Extract the (X, Y) coordinate from the center of the cell holding the provided text.  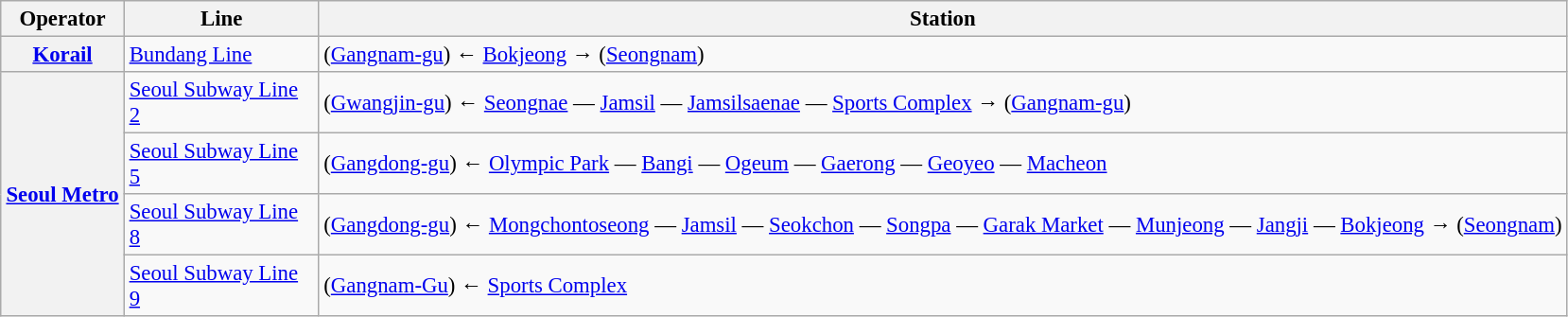
(Gangnam-gu) ← Bokjeong → (Seongnam) (943, 55)
Seoul Metro (62, 194)
Seoul Subway Line 2 (221, 102)
(Gangdong-gu) ← Mongchontoseong — Jamsil — Seokchon — Songpa — Garak Market — Munjeong — Jangji — Bokjeong → (Seongnam) (943, 225)
Bundang Line (221, 55)
Seoul Subway Line 9 (221, 286)
(Gangnam-Gu) ← Sports Complex (943, 286)
Seoul Subway Line 5 (221, 165)
(Gangdong-gu) ← Olympic Park — Bangi — Ogeum — Gaerong — Geoyeo — Macheon (943, 165)
(Gwangjin-gu) ← Seongnae — Jamsil — Jamsilsaenae — Sports Complex → (Gangnam-gu) (943, 102)
Operator (62, 19)
Line (221, 19)
Station (943, 19)
Korail (62, 55)
Seoul Subway Line 8 (221, 225)
